Capture the cell that displays the provided text and extract its (X, Y) central coordinate. 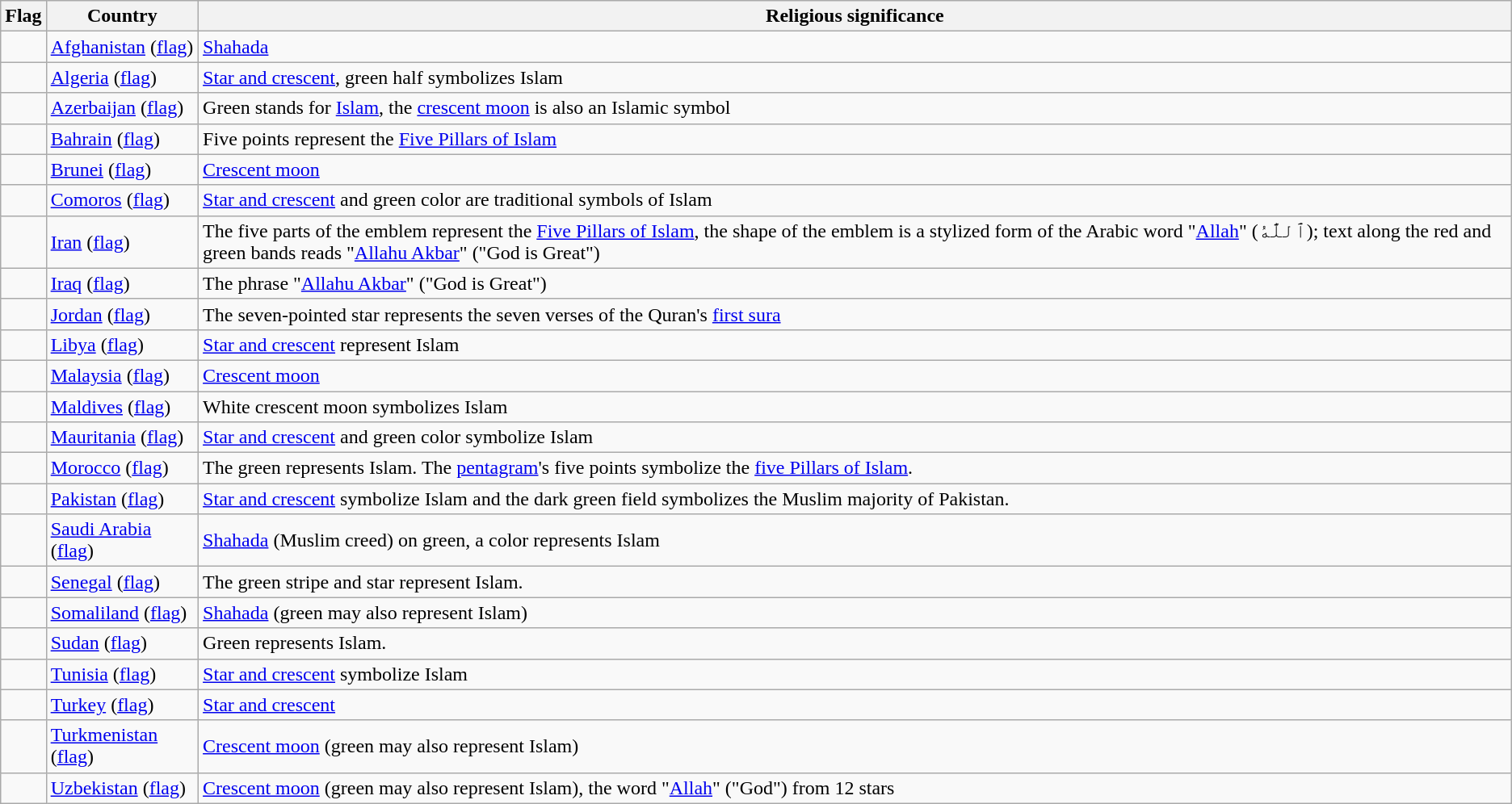
Iran (flag) (122, 242)
Flag (23, 16)
Algeria (flag) (122, 77)
Jordan (flag) (122, 314)
Shahada (green may also represent Islam) (855, 613)
The seven-pointed star represents the seven verses of the Quran's first sura (855, 314)
Religious significance (855, 16)
Turkmenistan (flag) (122, 746)
Somaliland (flag) (122, 613)
Sudan (flag) (122, 643)
Mauritania (flag) (122, 438)
The phrase "Allahu Akbar" ("God is Great") (855, 283)
Senegal (flag) (122, 582)
Iraq (flag) (122, 283)
Shahada (855, 47)
Crescent moon (green may also represent Islam), the word "Allah" ("God") from 12 stars (855, 788)
Saudi Arabia (flag) (122, 541)
Malaysia (flag) (122, 375)
Tunisia (flag) (122, 674)
White crescent moon symbolizes Islam (855, 406)
Star and crescent symbolize Islam and the dark green field symbolizes the Muslim majority of Pakistan. (855, 499)
Five points represent the Five Pillars of Islam (855, 139)
Green stands for Islam, the crescent moon is also an Islamic symbol (855, 108)
Star and crescent and green color are traditional symbols of Islam (855, 200)
Azerbaijan (flag) (122, 108)
Maldives (flag) (122, 406)
Afghanistan (flag) (122, 47)
Uzbekistan (flag) (122, 788)
Shahada (Muslim creed) on green, a color represents Islam (855, 541)
Turkey (flag) (122, 705)
Crescent moon (green may also represent Islam) (855, 746)
Star and crescent and green color symbolize Islam (855, 438)
Bahrain (flag) (122, 139)
Libya (flag) (122, 345)
The green stripe and star represent Islam. (855, 582)
Country (122, 16)
Green represents Islam. (855, 643)
Star and crescent symbolize Islam (855, 674)
Comoros (flag) (122, 200)
Morocco (flag) (122, 468)
Brunei (flag) (122, 170)
Pakistan (flag) (122, 499)
Star and crescent represent Islam (855, 345)
Star and crescent (855, 705)
The green represents Islam. The pentagram's five points symbolize the five Pillars of Islam. (855, 468)
Star and crescent, green half symbolizes Islam (855, 77)
